Find where the given text appears and provide that cell's center as [X, Y] coordinate. 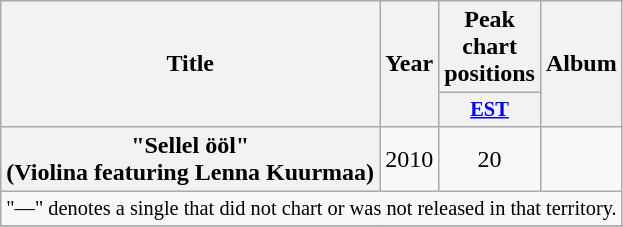
Year [410, 64]
Title [190, 64]
Peak chart positions [490, 47]
Album [581, 64]
"Sellel ööl"(Violina featuring Lenna Kuurmaa) [190, 158]
2010 [410, 158]
EST [490, 110]
20 [490, 158]
"—" denotes a single that did not chart or was not released in that territory. [312, 209]
